Scan for the cell matching the given text and deliver its [X, Y] coordinate at center. 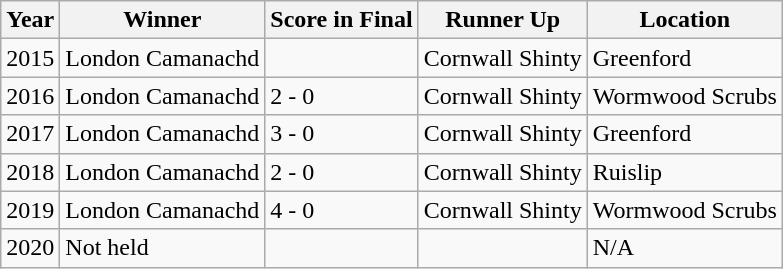
2020 [30, 248]
Location [684, 20]
Year [30, 20]
N/A [684, 248]
2015 [30, 58]
3 - 0 [342, 134]
2018 [30, 172]
Not held [162, 248]
Winner [162, 20]
2016 [30, 96]
4 - 0 [342, 210]
Ruislip [684, 172]
Score in Final [342, 20]
Runner Up [502, 20]
2019 [30, 210]
2017 [30, 134]
